Output the [X, Y] coordinate of the center of the cell containing the given text.  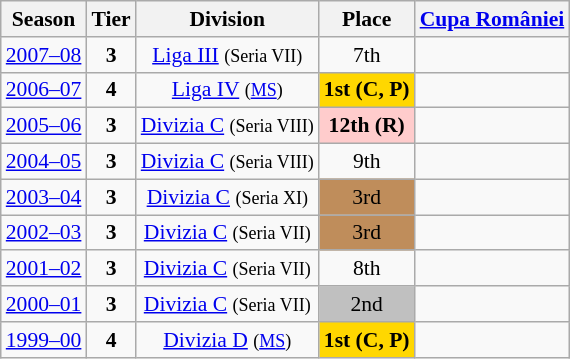
7th [367, 55]
Tier [110, 19]
Divizia C (Seria XI) [228, 197]
8th [367, 269]
2nd [367, 304]
Divizia D (MS) [228, 340]
2001–02 [44, 269]
2003–04 [44, 197]
Liga IV (MS) [228, 90]
9th [367, 162]
2006–07 [44, 90]
1999–00 [44, 340]
2004–05 [44, 162]
2002–03 [44, 233]
Division [228, 19]
Liga III (Seria VII) [228, 55]
2007–08 [44, 55]
Season [44, 19]
12th (R) [367, 126]
2005–06 [44, 126]
Cupa României [492, 19]
2000–01 [44, 304]
Place [367, 19]
